From the cell containing the given text, extract its center point as [x, y] coordinate. 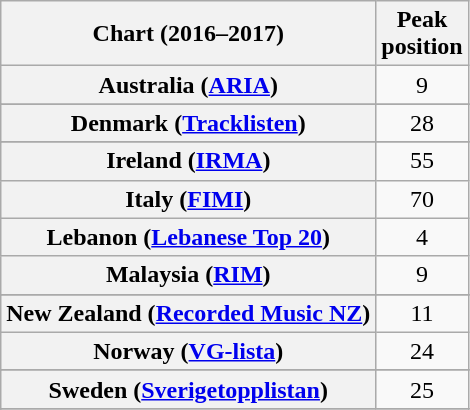
Ireland (IRMA) [188, 161]
11 [422, 313]
Lebanon (Lebanese Top 20) [188, 237]
Malaysia (RIM) [188, 275]
Australia (ARIA) [188, 85]
Norway (VG-lista) [188, 351]
Sweden (Sverigetopplistan) [188, 389]
70 [422, 199]
Peakposition [422, 34]
25 [422, 389]
New Zealand (Recorded Music NZ) [188, 313]
Italy (FIMI) [188, 199]
24 [422, 351]
4 [422, 237]
Chart (2016–2017) [188, 34]
55 [422, 161]
28 [422, 123]
Denmark (Tracklisten) [188, 123]
